Detect which cell encompasses the target text, then output its (X, Y) center coordinate. 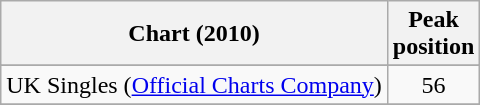
56 (433, 85)
Chart (2010) (194, 34)
Peakposition (433, 34)
UK Singles (Official Charts Company) (194, 85)
